For the text-containing cell, return its midpoint in [X, Y] coordinate format. 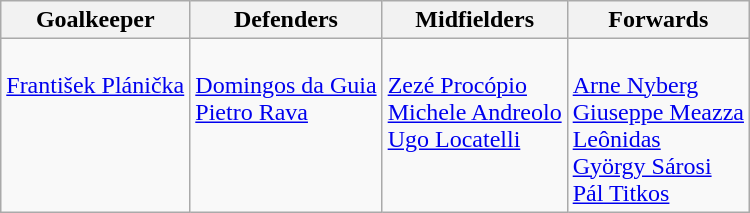
Forwards [658, 20]
Arne Nyberg Giuseppe Meazza Leônidas György Sárosi Pál Titkos [658, 126]
Domingos da Guia Pietro Rava [286, 126]
Midfielders [474, 20]
Zezé Procópio Michele Andreolo Ugo Locatelli [474, 126]
Goalkeeper [96, 20]
Defenders [286, 20]
František Plánička [96, 126]
